Search for the cell housing the specified text and yield its (x, y) center coordinate. 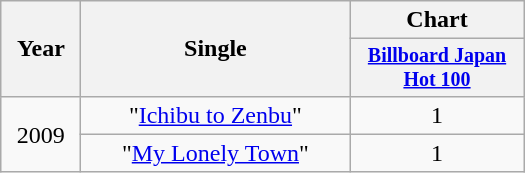
Chart (437, 20)
2009 (41, 134)
"My Lonely Town" (216, 153)
"Ichibu to Zenbu" (216, 115)
Year (41, 49)
Billboard Japan Hot 100 (437, 68)
Single (216, 49)
